Return the (X, Y) coordinate for the center point of the cell that contains the specified text.  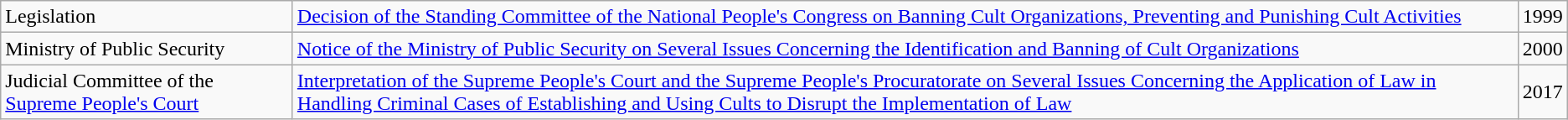
2000 (1543, 49)
1999 (1543, 17)
2017 (1543, 92)
Decision of the Standing Committee of the National People's Congress on Banning Cult Organizations, Preventing and Punishing Cult Activities (905, 17)
Legislation (147, 17)
Notice of the Ministry of Public Security on Several Issues Concerning the Identification and Banning of Cult Organizations (905, 49)
Ministry of Public Security (147, 49)
Judicial Committee of the Supreme People's Court (147, 92)
